Search for the cell housing the specified text and yield its [x, y] center coordinate. 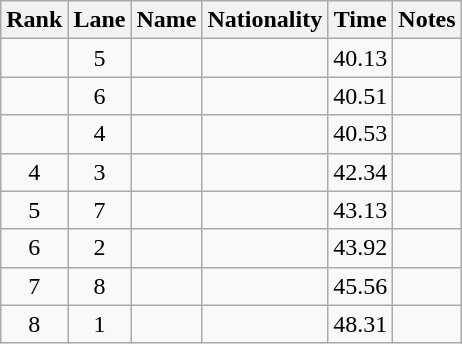
40.51 [360, 96]
Notes [427, 20]
2 [100, 248]
3 [100, 172]
43.13 [360, 210]
Name [166, 20]
Rank [34, 20]
43.92 [360, 248]
Time [360, 20]
45.56 [360, 286]
42.34 [360, 172]
Lane [100, 20]
40.53 [360, 134]
1 [100, 324]
40.13 [360, 58]
Nationality [265, 20]
48.31 [360, 324]
